Extract the (x, y) coordinate from the center of the cell holding the provided text.  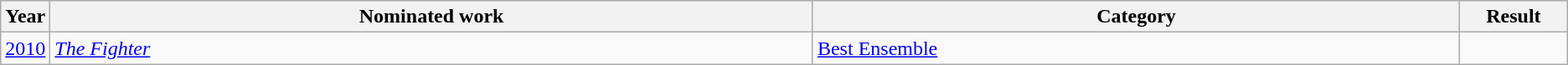
Best Ensemble (1136, 48)
Nominated work (432, 17)
Year (25, 17)
The Fighter (432, 48)
Result (1514, 17)
Category (1136, 17)
2010 (25, 48)
